From the cell containing the given text, extract its center point as (X, Y) coordinate. 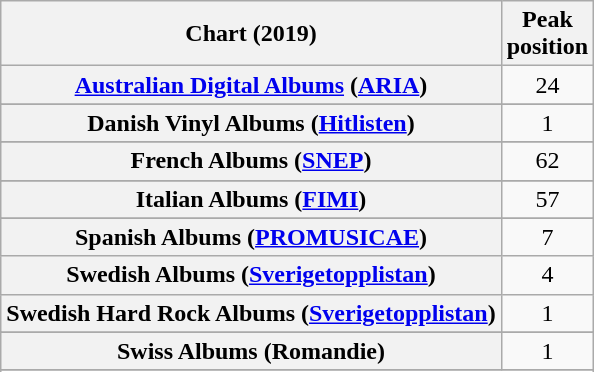
French Albums (SNEP) (251, 161)
Australian Digital Albums (ARIA) (251, 85)
Swedish Hard Rock Albums (Sverigetopplistan) (251, 313)
57 (547, 199)
7 (547, 237)
Danish Vinyl Albums (Hitlisten) (251, 123)
Peakposition (547, 34)
24 (547, 85)
62 (547, 161)
Italian Albums (FIMI) (251, 199)
Swedish Albums (Sverigetopplistan) (251, 275)
4 (547, 275)
Spanish Albums (PROMUSICAE) (251, 237)
Chart (2019) (251, 34)
Swiss Albums (Romandie) (251, 351)
